Provide the [x, y] coordinate of the cell's center where the given text is located.  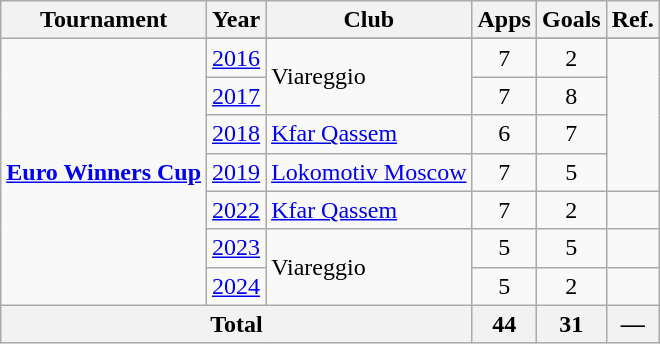
2018 [236, 134]
Club [369, 20]
Tournament [104, 20]
2019 [236, 172]
Lokomotiv Moscow [369, 172]
31 [571, 324]
2017 [236, 96]
2016 [236, 58]
6 [504, 134]
2024 [236, 286]
Apps [504, 20]
44 [504, 324]
— [632, 324]
Ref. [632, 20]
Euro Winners Cup [104, 172]
2022 [236, 210]
2023 [236, 248]
Year [236, 20]
Goals [571, 20]
Total [236, 324]
8 [571, 96]
